Identify which cell holds the provided text, then report its (X, Y) central coordinate. 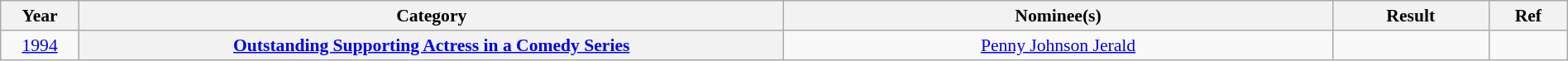
Outstanding Supporting Actress in a Comedy Series (432, 45)
Nominee(s) (1059, 16)
Ref (1528, 16)
Category (432, 16)
Result (1411, 16)
1994 (40, 45)
Year (40, 16)
Penny Johnson Jerald (1059, 45)
